Provide the [x, y] coordinate of the cell's center where the given text is located.  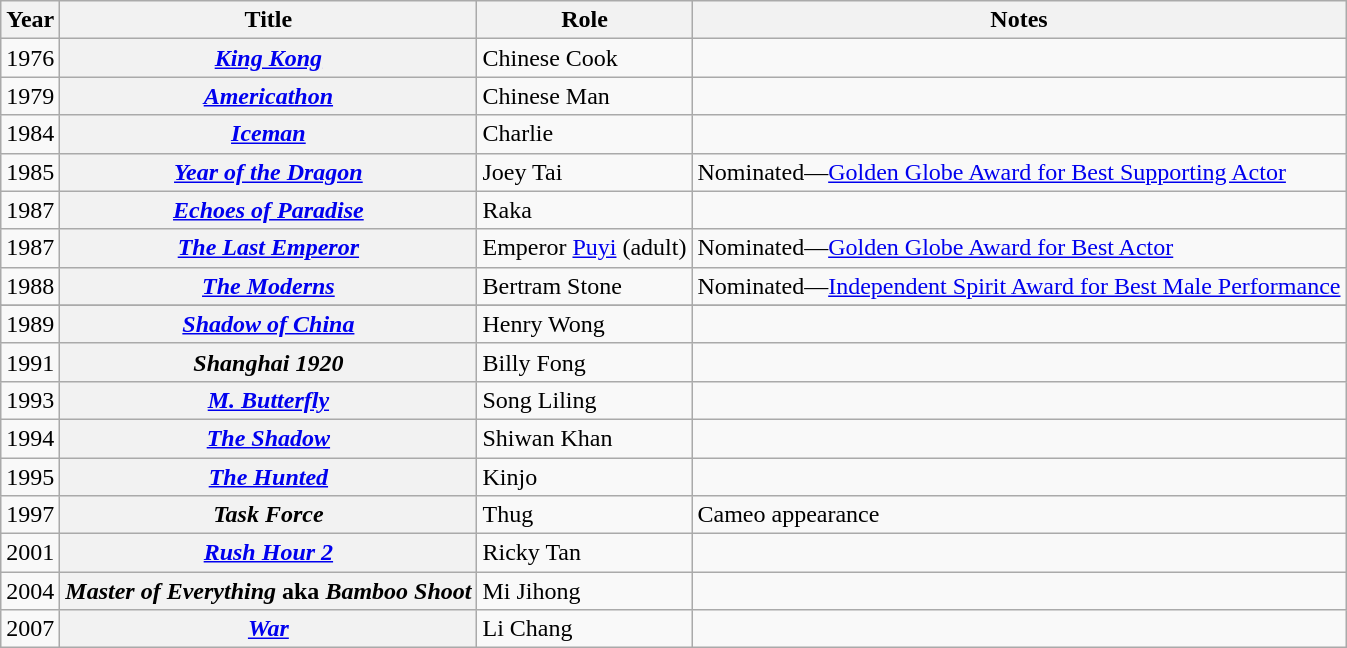
Henry Wong [584, 324]
Thug [584, 515]
Ricky Tan [584, 553]
Charlie [584, 134]
The Moderns [268, 286]
Chinese Cook [584, 58]
2007 [30, 629]
1993 [30, 400]
The Hunted [268, 477]
1991 [30, 362]
Shanghai 1920 [268, 362]
Americathon [268, 96]
1988 [30, 286]
Notes [1019, 20]
Rush Hour 2 [268, 553]
Year [30, 20]
Nominated—Golden Globe Award for Best Actor [1019, 248]
Year of the Dragon [268, 172]
Billy Fong [584, 362]
1979 [30, 96]
The Last Emperor [268, 248]
Raka [584, 210]
1994 [30, 438]
King Kong [268, 58]
Nominated—Golden Globe Award for Best Supporting Actor [1019, 172]
Master of Everything aka Bamboo Shoot [268, 591]
2004 [30, 591]
Bertram Stone [584, 286]
Cameo appearance [1019, 515]
M. Butterfly [268, 400]
Echoes of Paradise [268, 210]
Shadow of China [268, 324]
Shiwan Khan [584, 438]
1985 [30, 172]
War [268, 629]
Title [268, 20]
Kinjo [584, 477]
1984 [30, 134]
Chinese Man [584, 96]
The Shadow [268, 438]
Task Force [268, 515]
Role [584, 20]
Joey Tai [584, 172]
Iceman [268, 134]
Song Liling [584, 400]
2001 [30, 553]
1989 [30, 324]
1976 [30, 58]
1997 [30, 515]
Li Chang [584, 629]
Emperor Puyi (adult) [584, 248]
1995 [30, 477]
Nominated—Independent Spirit Award for Best Male Performance [1019, 286]
Mi Jihong [584, 591]
